Return the (x, y) coordinate for the center point of the cell that contains the specified text.  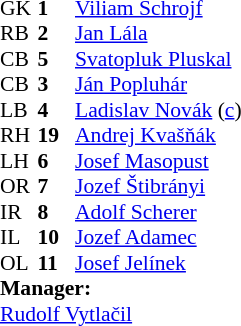
RB (19, 33)
IL (19, 237)
10 (57, 237)
RH (19, 135)
11 (57, 263)
OR (19, 187)
7 (57, 187)
IR (19, 212)
5 (57, 59)
19 (57, 135)
3 (57, 85)
OL (19, 263)
LB (19, 110)
2 (57, 33)
LH (19, 161)
8 (57, 212)
6 (57, 161)
4 (57, 110)
